Scan for the cell matching the given text and deliver its (X, Y) coordinate at center. 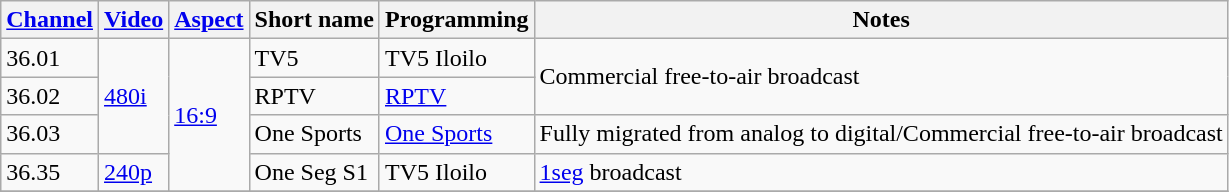
Video (134, 20)
36.02 (50, 96)
16:9 (209, 115)
1seg broadcast (881, 172)
Aspect (209, 20)
240p (134, 172)
Commercial free-to-air broadcast (881, 77)
Fully migrated from analog to digital/Commercial free-to-air broadcast (881, 134)
Short name (314, 20)
One Seg S1 (314, 172)
36.35 (50, 172)
36.03 (50, 134)
Programming (456, 20)
480i (134, 96)
Channel (50, 20)
36.01 (50, 58)
Notes (881, 20)
TV5 (314, 58)
